Search for the cell housing the specified text and yield its [x, y] center coordinate. 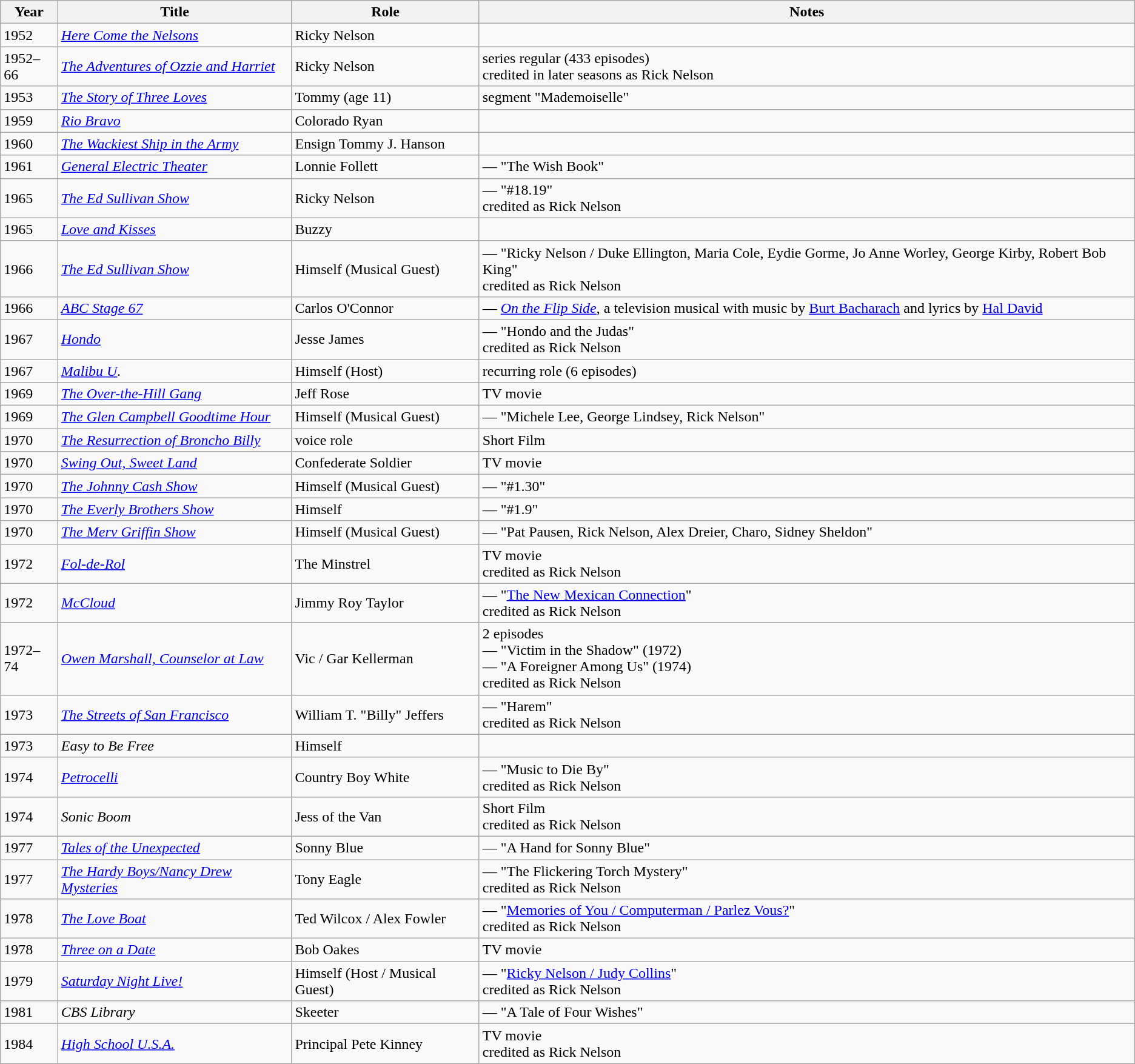
Malibu U. [175, 370]
Jesse James [386, 340]
— "Pat Pausen, Rick Nelson, Alex Dreier, Charo, Sidney Sheldon" [806, 532]
Carlos O'Connor [386, 308]
Jess of the Van [386, 816]
voice role [386, 440]
The Johnny Cash Show [175, 486]
Swing Out, Sweet Land [175, 463]
Ensign Tommy J. Hanson [386, 144]
— "Hondo and the Judas"credited as Rick Nelson [806, 340]
Tony Eagle [386, 879]
The Resurrection of Broncho Billy [175, 440]
Himself (Host / Musical Guest) [386, 981]
— "The Wish Book" [806, 167]
Easy to Be Free [175, 746]
The Merv Griffin Show [175, 532]
1961 [29, 167]
Tales of the Unexpected [175, 848]
— "Ricky Nelson / Duke Ellington, Maria Cole, Eydie Gorme, Jo Anne Worley, George Kirby, Robert Bob King"credited as Rick Nelson [806, 269]
CBS Library [175, 1012]
General Electric Theater [175, 167]
— "A Tale of Four Wishes" [806, 1012]
1959 [29, 121]
Skeeter [386, 1012]
Lonnie Follett [386, 167]
Confederate Soldier [386, 463]
— "#1.30" [806, 486]
1953 [29, 98]
— "Music to Die By"credited as Rick Nelson [806, 777]
William T. "Billy" Jeffers [386, 714]
Love and Kisses [175, 229]
segment "Mademoiselle" [806, 98]
Tommy (age 11) [386, 98]
The Streets of San Francisco [175, 714]
Petrocelli [175, 777]
— "Ricky Nelson / Judy Collins"credited as Rick Nelson [806, 981]
— "The New Mexican Connection"credited as Rick Nelson [806, 603]
The Story of Three Loves [175, 98]
1972–74 [29, 658]
1952–66 [29, 67]
— "The Flickering Torch Mystery"credited as Rick Nelson [806, 879]
series regular (433 episodes)credited in later seasons as Rick Nelson [806, 67]
The Everly Brothers Show [175, 509]
recurring role (6 episodes) [806, 370]
2 episodes— "Victim in the Shadow" (1972)— "A Foreigner Among Us" (1974)credited as Rick Nelson [806, 658]
The Hardy Boys/Nancy Drew Mysteries [175, 879]
1952 [29, 35]
Ted Wilcox / Alex Fowler [386, 919]
Three on a Date [175, 950]
High School U.S.A. [175, 1044]
— "#1.9" [806, 509]
Jimmy Roy Taylor [386, 603]
Jeff Rose [386, 394]
— "A Hand for Sonny Blue" [806, 848]
Short Film [806, 440]
The Wackiest Ship in the Army [175, 144]
The Glen Campbell Goodtime Hour [175, 417]
Saturday Night Live! [175, 981]
— On the Flip Side, a television musical with music by Burt Bacharach and lyrics by Hal David [806, 308]
Notes [806, 12]
1984 [29, 1044]
— "Michele Lee, George Lindsey, Rick Nelson" [806, 417]
Short Filmcredited as Rick Nelson [806, 816]
Vic / Gar Kellerman [386, 658]
Principal Pete Kinney [386, 1044]
Here Come the Nelsons [175, 35]
Title [175, 12]
Fol-de-Rol [175, 564]
Buzzy [386, 229]
Himself (Host) [386, 370]
Sonic Boom [175, 816]
Country Boy White [386, 777]
Bob Oakes [386, 950]
Owen Marshall, Counselor at Law [175, 658]
— "#18.19"credited as Rick Nelson [806, 198]
ABC Stage 67 [175, 308]
The Over-the-Hill Gang [175, 394]
Role [386, 12]
Colorado Ryan [386, 121]
McCloud [175, 603]
1981 [29, 1012]
Rio Bravo [175, 121]
Sonny Blue [386, 848]
1960 [29, 144]
— "Memories of You / Computerman / Parlez Vous?"credited as Rick Nelson [806, 919]
The Minstrel [386, 564]
Year [29, 12]
Hondo [175, 340]
— "Harem"credited as Rick Nelson [806, 714]
The Love Boat [175, 919]
The Adventures of Ozzie and Harriet [175, 67]
1979 [29, 981]
